Provide the (x, y) coordinate of the cell's center where the given text is located.  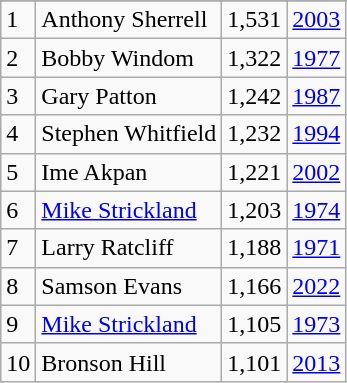
2 (18, 58)
8 (18, 286)
10 (18, 362)
1,105 (254, 324)
Anthony Sherrell (129, 20)
1987 (316, 96)
1974 (316, 210)
Larry Ratcliff (129, 248)
2022 (316, 286)
1,166 (254, 286)
1994 (316, 134)
Bobby Windom (129, 58)
Ime Akpan (129, 172)
5 (18, 172)
Gary Patton (129, 96)
1,232 (254, 134)
4 (18, 134)
1977 (316, 58)
1,188 (254, 248)
1973 (316, 324)
Samson Evans (129, 286)
Stephen Whitfield (129, 134)
1,203 (254, 210)
2002 (316, 172)
1,322 (254, 58)
Bronson Hill (129, 362)
2013 (316, 362)
3 (18, 96)
7 (18, 248)
1,531 (254, 20)
9 (18, 324)
1971 (316, 248)
1,242 (254, 96)
1 (18, 20)
2003 (316, 20)
1,101 (254, 362)
6 (18, 210)
1,221 (254, 172)
